Extract the (X, Y) coordinate from the center of the cell holding the provided text.  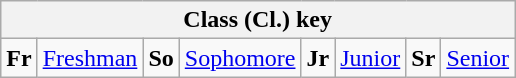
So (161, 58)
Fr (19, 58)
Jr (318, 58)
Freshman (90, 58)
Class (Cl.) key (258, 20)
Sophomore (240, 58)
Sr (424, 58)
Senior (478, 58)
Junior (370, 58)
